Scan for the cell matching the given text and deliver its [x, y] coordinate at center. 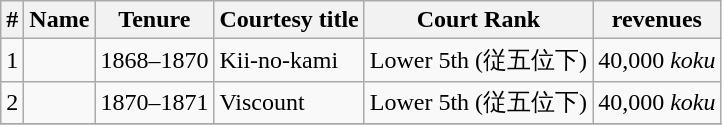
2 [12, 102]
Viscount [289, 102]
Kii-no-kami [289, 60]
Court Rank [478, 20]
Tenure [154, 20]
1868–1870 [154, 60]
# [12, 20]
1 [12, 60]
Courtesy title [289, 20]
Name [60, 20]
1870–1871 [154, 102]
revenues [657, 20]
